Output the (x, y) coordinate of the center of the cell containing the given text.  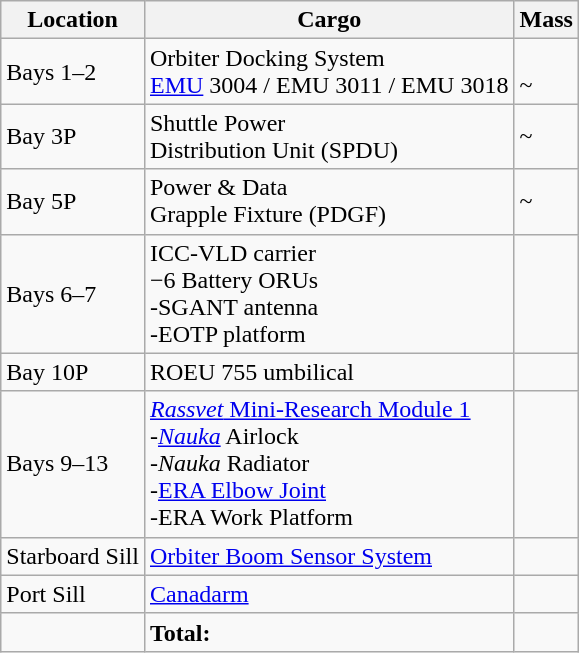
Orbiter Boom Sensor System (329, 556)
Cargo (329, 20)
Starboard Sill (73, 556)
ROEU 755 umbilical (329, 372)
Bays 1–2 (73, 72)
Total: (329, 632)
Port Sill (73, 594)
Shuttle PowerDistribution Unit (SPDU) (329, 136)
Bays 9–13 (73, 464)
Mass (546, 20)
Bay 5P (73, 202)
ICC-VLD carrier −6 Battery ORUs-SGANT antenna-EOTP platform (329, 294)
Bay 3P (73, 136)
Bay 10P (73, 372)
Rassvet Mini-Research Module 1-Nauka Airlock-Nauka Radiator-ERA Elbow Joint-ERA Work Platform (329, 464)
Power & DataGrapple Fixture (PDGF) (329, 202)
Canadarm (329, 594)
Orbiter Docking SystemEMU 3004 / EMU 3011 / EMU 3018 (329, 72)
Location (73, 20)
Bays 6–7 (73, 294)
